Output the (x, y) coordinate of the center of the cell containing the given text.  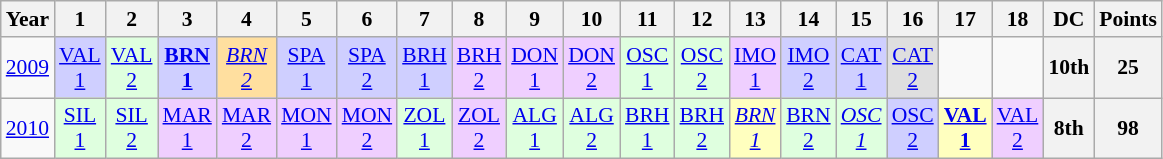
17 (966, 19)
8th (1068, 128)
10th (1068, 68)
Year (28, 19)
ZOL2 (480, 128)
13 (755, 19)
ZOL1 (424, 128)
16 (913, 19)
1 (80, 19)
ALG2 (592, 128)
MAR1 (188, 128)
5 (306, 19)
SPA2 (368, 68)
DC (1068, 19)
18 (1018, 19)
6 (368, 19)
98 (1128, 128)
SPA1 (306, 68)
2 (132, 19)
2010 (28, 128)
2009 (28, 68)
14 (808, 19)
MAR2 (246, 128)
SIL1 (80, 128)
IMO1 (755, 68)
Points (1128, 19)
4 (246, 19)
DON2 (592, 68)
ALG1 (534, 128)
IMO2 (808, 68)
11 (648, 19)
MON2 (368, 128)
CAT1 (862, 68)
MON1 (306, 128)
10 (592, 19)
7 (424, 19)
15 (862, 19)
3 (188, 19)
12 (702, 19)
8 (480, 19)
SIL2 (132, 128)
25 (1128, 68)
DON1 (534, 68)
CAT2 (913, 68)
9 (534, 19)
